Pinpoint the cell where the given text exists, returning its (X, Y) midpoint coordinate. 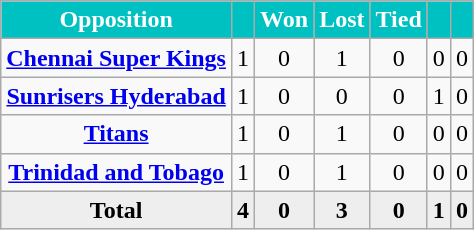
Tied (398, 20)
4 (242, 210)
Opposition (116, 20)
Total (116, 210)
Lost (342, 20)
Won (284, 20)
3 (342, 210)
Chennai Super Kings (116, 58)
Sunrisers Hyderabad (116, 96)
Titans (116, 134)
Trinidad and Tobago (116, 172)
